Return the [x, y] coordinate for the center point of the cell that contains the specified text.  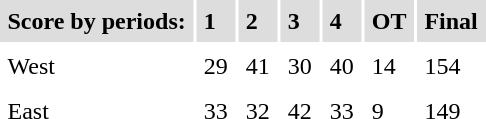
2 [258, 21]
Score by periods: [96, 21]
1 [216, 21]
14 [389, 66]
41 [258, 66]
West [96, 66]
OT [389, 21]
4 [342, 21]
Final [451, 21]
154 [451, 66]
40 [342, 66]
3 [300, 21]
29 [216, 66]
30 [300, 66]
